Locate the cell with the specified text and output its [X, Y] center coordinate. 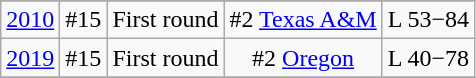
L 53−84 [428, 20]
L 40−78 [428, 58]
#2 Oregon [303, 58]
#2 Texas A&M [303, 20]
2010 [30, 20]
2019 [30, 58]
